Detect which cell encompasses the target text, then output its (X, Y) center coordinate. 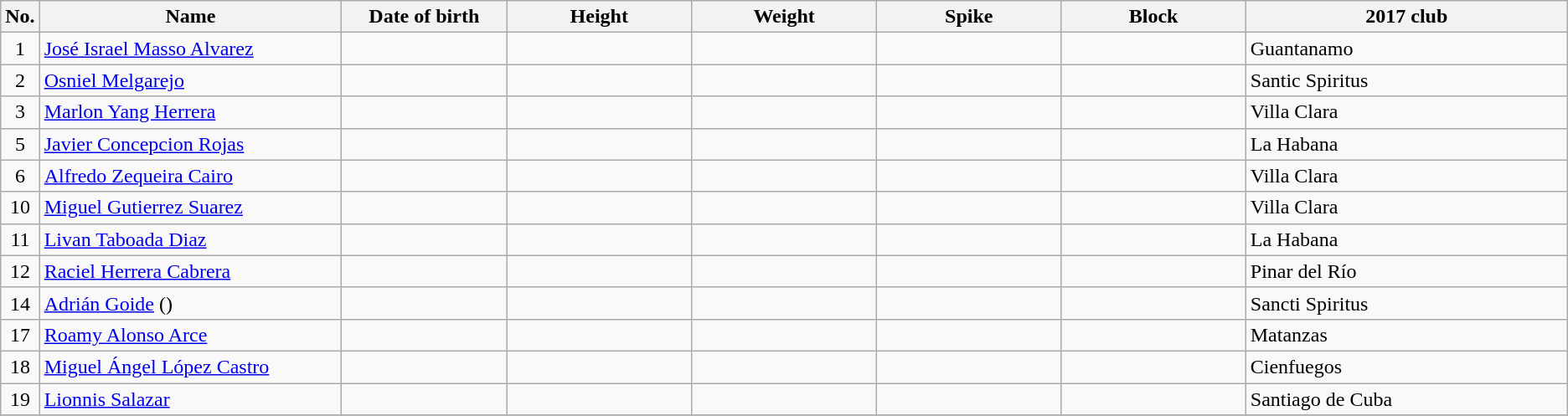
10 (20, 208)
Roamy Alonso Arce (191, 335)
18 (20, 367)
Name (191, 17)
Livan Taboada Diaz (191, 239)
Miguel Gutierrez Suarez (191, 208)
Matanzas (1406, 335)
Date of birth (424, 17)
Lionnis Salazar (191, 399)
5 (20, 144)
José Israel Masso Alvarez (191, 49)
Adrián Goide () (191, 303)
Raciel Herrera Cabrera (191, 271)
Alfredo Zequeira Cairo (191, 176)
Osniel Melgarejo (191, 80)
6 (20, 176)
Marlon Yang Herrera (191, 112)
Pinar del Río (1406, 271)
Miguel Ángel López Castro (191, 367)
Weight (784, 17)
12 (20, 271)
Spike (969, 17)
Javier Concepcion Rojas (191, 144)
1 (20, 49)
Santiago de Cuba (1406, 399)
Santic Spiritus (1406, 80)
Cienfuegos (1406, 367)
Sancti Spiritus (1406, 303)
14 (20, 303)
19 (20, 399)
11 (20, 239)
Guantanamo (1406, 49)
2 (20, 80)
No. (20, 17)
17 (20, 335)
2017 club (1406, 17)
Height (600, 17)
3 (20, 112)
Block (1153, 17)
